Provide the [X, Y] coordinate of the cell's center where the given text is located.  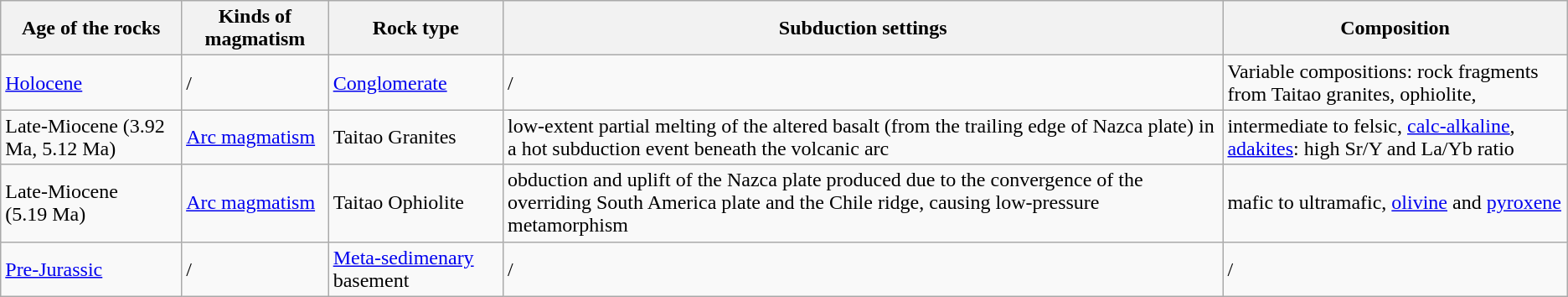
Late-Miocene(5.19 Ma) [91, 203]
Meta-sedimenary basement [415, 268]
Pre-Jurassic [91, 268]
Composition [1395, 29]
Rock type [415, 29]
Taitao Ophiolite [415, 203]
Age of the rocks [91, 29]
intermediate to felsic, calc-alkaline, adakites: high Sr/Y and La/Yb ratio [1395, 138]
mafic to ultramafic, olivine and pyroxene [1395, 203]
Conglomerate [415, 82]
Holocene [91, 82]
low-extent partial melting of the altered basalt (from the trailing edge of Nazca plate) in a hot subduction event beneath the volcanic arc [863, 138]
Variable compositions: rock fragments from Taitao granites, ophiolite, [1395, 82]
Kinds of magmatism [255, 29]
Late-Miocene (3.92 Ma, 5.12 Ma) [91, 138]
Taitao Granites [415, 138]
Subduction settings [863, 29]
